Return (x, y) of the center of cell containing provided text 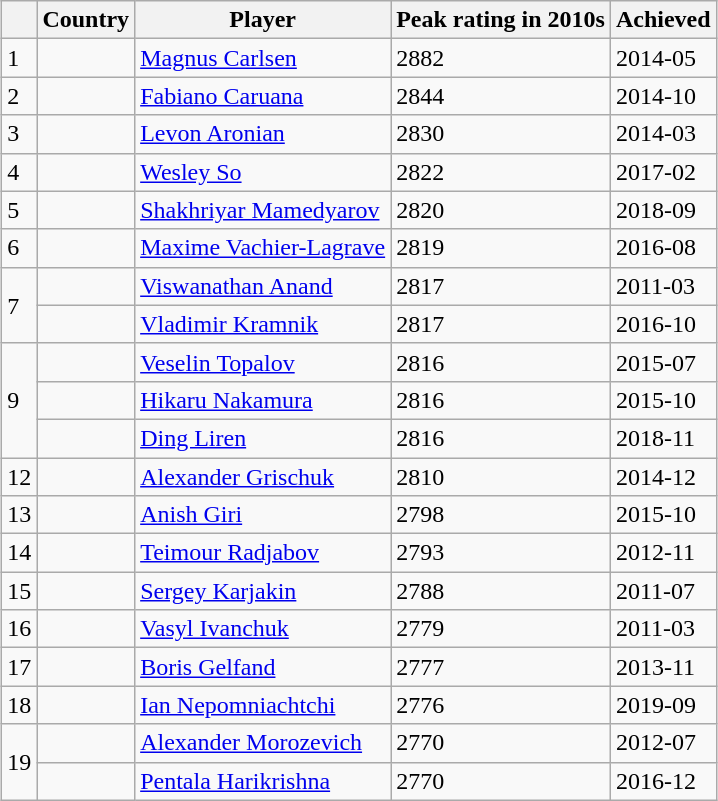
2798 (501, 515)
7 (20, 305)
2016-10 (663, 324)
Anish Giri (263, 515)
19 (20, 762)
6 (20, 248)
2016-12 (663, 781)
2019-09 (663, 705)
17 (20, 667)
Achieved (663, 20)
1 (20, 58)
2016-08 (663, 248)
Magnus Carlsen (263, 58)
Shakhriyar Mamedyarov (263, 210)
Alexander Morozevich (263, 743)
Country (86, 20)
Vladimir Kramnik (263, 324)
2014-05 (663, 58)
2788 (501, 591)
2015-07 (663, 362)
2830 (501, 134)
Teimour Radjabov (263, 553)
Levon Aronian (263, 134)
Pentala Harikrishna (263, 781)
2820 (501, 210)
Sergey Karjakin (263, 591)
Alexander Grischuk (263, 477)
4 (20, 172)
Ian Nepomniachtchi (263, 705)
2012-07 (663, 743)
Boris Gelfand (263, 667)
2779 (501, 629)
12 (20, 477)
Peak rating in 2010s (501, 20)
Hikaru Nakamura (263, 400)
13 (20, 515)
5 (20, 210)
Vasyl Ivanchuk (263, 629)
3 (20, 134)
2882 (501, 58)
2014-12 (663, 477)
Maxime Vachier-Lagrave (263, 248)
Ding Liren (263, 438)
15 (20, 591)
2777 (501, 667)
2013-11 (663, 667)
2018-11 (663, 438)
2776 (501, 705)
2014-10 (663, 96)
2819 (501, 248)
2822 (501, 172)
2014-03 (663, 134)
2793 (501, 553)
Fabiano Caruana (263, 96)
14 (20, 553)
2018-09 (663, 210)
Veselin Topalov (263, 362)
2810 (501, 477)
Wesley So (263, 172)
18 (20, 705)
Viswanathan Anand (263, 286)
2 (20, 96)
2012-11 (663, 553)
2844 (501, 96)
2011-07 (663, 591)
16 (20, 629)
9 (20, 400)
Player (263, 20)
2017-02 (663, 172)
